Identify which cell holds the provided text, then report its (X, Y) central coordinate. 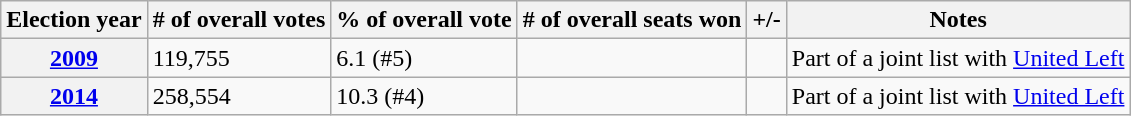
119,755 (239, 58)
2014 (74, 96)
10.3 (#4) (424, 96)
258,554 (239, 96)
# of overall votes (239, 20)
Notes (958, 20)
+/- (766, 20)
# of overall seats won (632, 20)
2009 (74, 58)
Election year (74, 20)
% of overall vote (424, 20)
6.1 (#5) (424, 58)
